Pinpoint the cell where the given text exists, returning its (X, Y) midpoint coordinate. 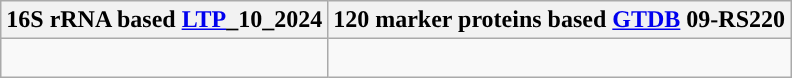
120 marker proteins based GTDB 09-RS220 (560, 20)
16S rRNA based LTP_10_2024 (164, 20)
